For the text-containing cell, return its midpoint in (x, y) coordinate format. 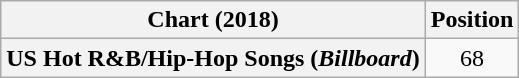
68 (472, 58)
US Hot R&B/Hip-Hop Songs (Billboard) (213, 58)
Position (472, 20)
Chart (2018) (213, 20)
